Locate the cell with the specified text and output its (X, Y) center coordinate. 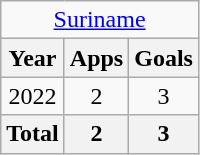
Goals (164, 58)
Year (33, 58)
Total (33, 134)
Apps (96, 58)
2022 (33, 96)
Suriname (100, 20)
